Output the [X, Y] coordinate of the center of the cell containing the given text.  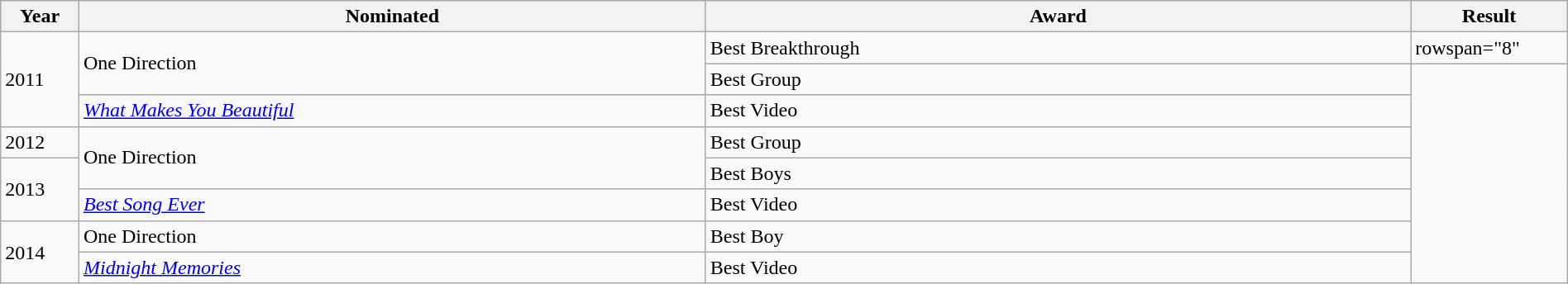
Best Song Ever [392, 205]
2013 [40, 189]
What Makes You Beautiful [392, 111]
rowspan="8" [1489, 48]
2014 [40, 252]
Best Boys [1059, 173]
Best Breakthrough [1059, 48]
Midnight Memories [392, 267]
2011 [40, 79]
Result [1489, 17]
2012 [40, 142]
Award [1059, 17]
Nominated [392, 17]
Year [40, 17]
Best Boy [1059, 236]
